Pinpoint the cell where the given text exists, returning its [X, Y] midpoint coordinate. 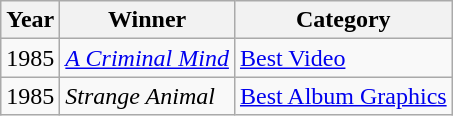
Category [343, 20]
Best Video [343, 58]
Best Album Graphics [343, 96]
Strange Animal [148, 96]
Year [30, 20]
Winner [148, 20]
A Criminal Mind [148, 58]
